Extract the [x, y] coordinate from the center of the cell holding the provided text.  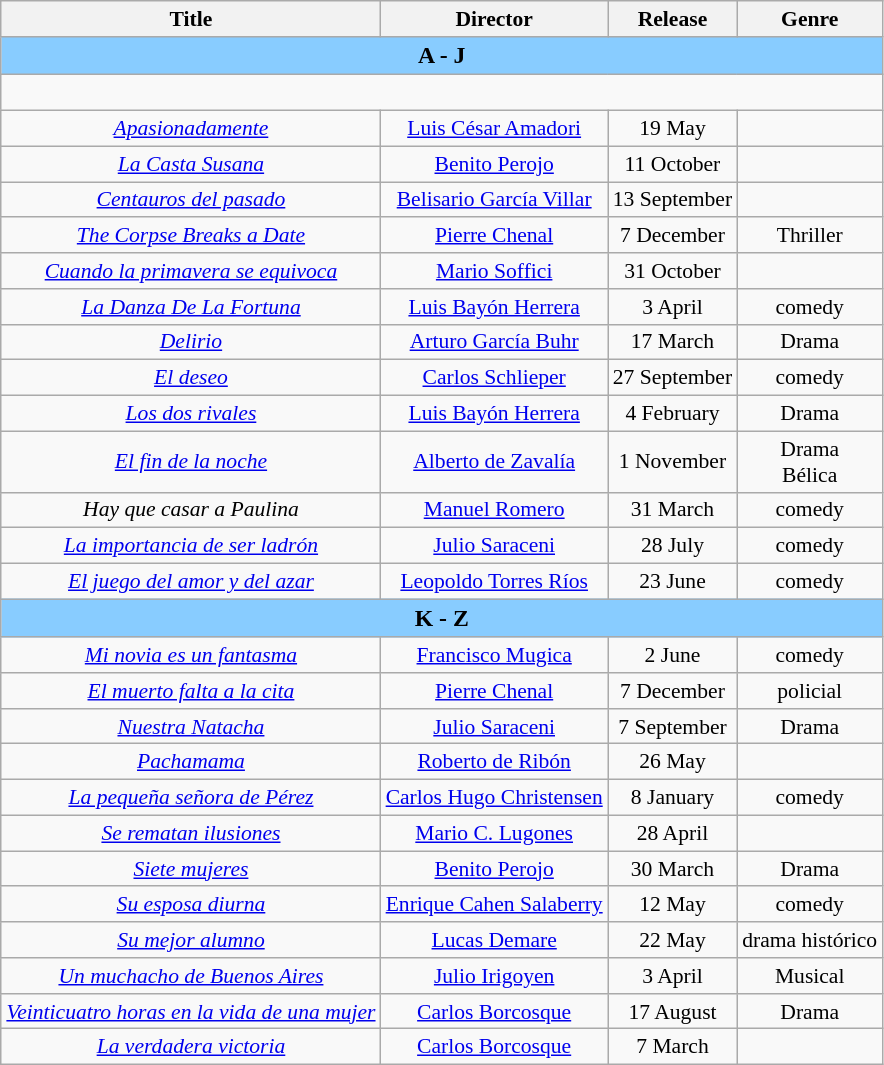
El deseo [190, 378]
Director [494, 19]
Se rematan ilusiones [190, 833]
8 January [672, 798]
El juego del amor y del azar [190, 582]
Veinticuatro horas en la vida de una mujer [190, 1012]
El muerto falta a la cita [190, 691]
31 October [672, 271]
Pachamama [190, 762]
policial [810, 691]
The Corpse Breaks a Date [190, 236]
11 October [672, 164]
4 February [672, 414]
Belisario García Villar [494, 200]
Mi novia es un fantasma [190, 655]
17 March [672, 342]
17 August [672, 1012]
Mario C. Lugones [494, 833]
Manuel Romero [494, 510]
Carlos Schlieper [494, 378]
Julio Irigoyen [494, 976]
Su esposa diurna [190, 905]
Title [190, 19]
Roberto de Ribón [494, 762]
Delirio [190, 342]
Los dos rivales [190, 414]
Cuando la primavera se equivoca [190, 271]
30 March [672, 869]
La Danza De La Fortuna [190, 307]
Enrique Cahen Salaberry [494, 905]
Francisco Mugica [494, 655]
28 April [672, 833]
K - Z [442, 618]
23 June [672, 582]
Alberto de Zavalía [494, 462]
Hay que casar a Paulina [190, 510]
Carlos Hugo Christensen [494, 798]
19 May [672, 129]
Leopoldo Torres Ríos [494, 582]
7 September [672, 727]
drama histórico [810, 940]
Nuestra Natacha [190, 727]
26 May [672, 762]
Su mejor alumno [190, 940]
Siete mujeres [190, 869]
La importancia de ser ladrón [190, 546]
Musical [810, 976]
DramaBélica [810, 462]
Centauros del pasado [190, 200]
1 November [672, 462]
Arturo García Buhr [494, 342]
12 May [672, 905]
22 May [672, 940]
La pequeña señora de Pérez [190, 798]
28 July [672, 546]
13 September [672, 200]
El fin de la noche [190, 462]
Release [672, 19]
Un muchacho de Buenos Aires [190, 976]
La Casta Susana [190, 164]
31 March [672, 510]
Thriller [810, 236]
Lucas Demare [494, 940]
2 June [672, 655]
Genre [810, 19]
27 September [672, 378]
7 March [672, 1047]
Luis César Amadori [494, 129]
Apasionadamente [190, 129]
La verdadera victoria [190, 1047]
A - J [442, 56]
Mario Soffici [494, 271]
